Locate the cell with the specified text and output its (X, Y) center coordinate. 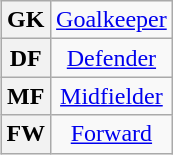
MF (26, 96)
Defender (112, 58)
Midfielder (112, 96)
FW (26, 134)
DF (26, 58)
GK (26, 20)
Forward (112, 134)
Goalkeeper (112, 20)
